For the text-containing cell, return its midpoint in (x, y) coordinate format. 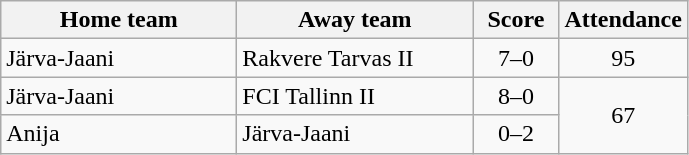
0–2 (516, 134)
67 (623, 115)
Score (516, 20)
Rakvere Tarvas II (355, 58)
Anija (119, 134)
7–0 (516, 58)
FCI Tallinn II (355, 96)
95 (623, 58)
Home team (119, 20)
Away team (355, 20)
8–0 (516, 96)
Attendance (623, 20)
